From the cell containing the given text, extract its center point as [X, Y] coordinate. 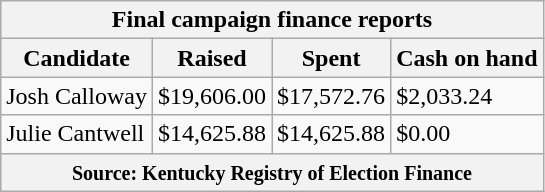
Cash on hand [467, 58]
$19,606.00 [212, 96]
$2,033.24 [467, 96]
Source: Kentucky Registry of Election Finance [272, 172]
Spent [332, 58]
$0.00 [467, 134]
Josh Calloway [77, 96]
Final campaign finance reports [272, 20]
$17,572.76 [332, 96]
Julie Cantwell [77, 134]
Raised [212, 58]
Candidate [77, 58]
